Capture the cell that displays the provided text and extract its [x, y] central coordinate. 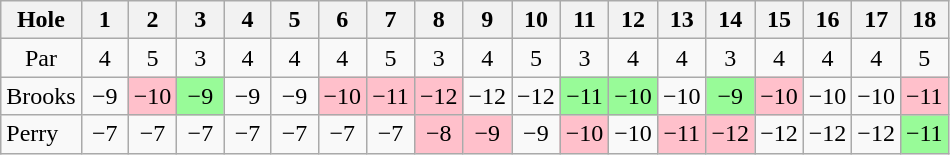
14 [730, 20]
7 [391, 20]
13 [682, 20]
10 [536, 20]
8 [438, 20]
18 [924, 20]
2 [152, 20]
6 [342, 20]
12 [634, 20]
Brooks [41, 96]
15 [780, 20]
11 [584, 20]
17 [876, 20]
1 [104, 20]
9 [488, 20]
Perry [41, 134]
−8 [438, 134]
Par [41, 58]
Hole [41, 20]
16 [828, 20]
